From the cell containing the given text, extract its center point as [x, y] coordinate. 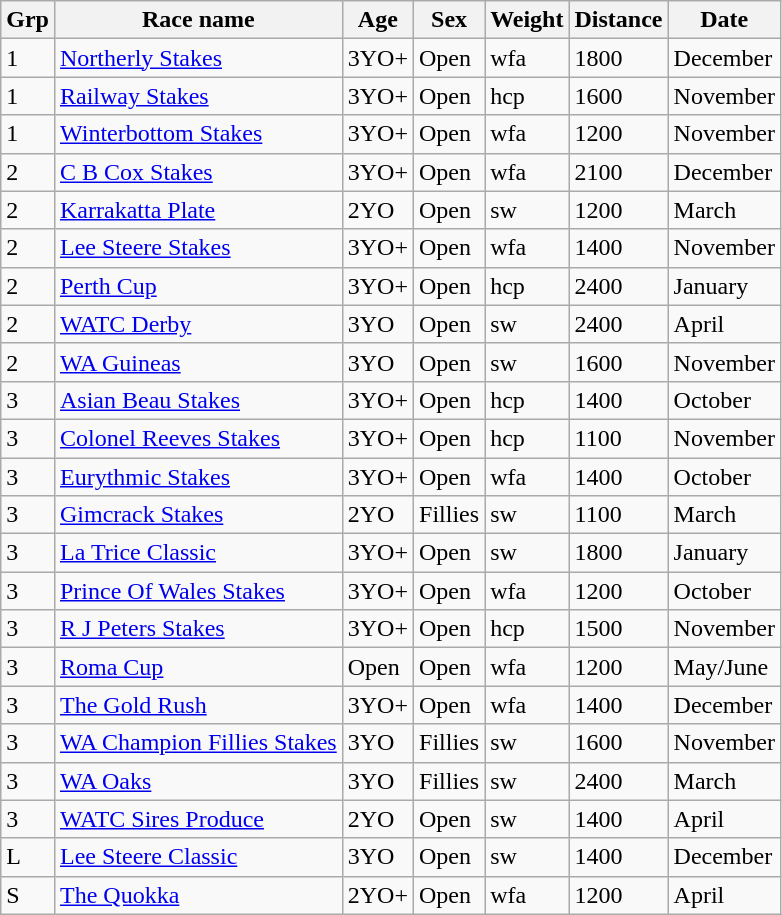
La Trice Classic [198, 553]
WATC Derby [198, 324]
WATC Sires Produce [198, 819]
2YO+ [378, 895]
L [28, 857]
WA Oaks [198, 781]
WA Champion Fillies Stakes [198, 743]
May/June [724, 667]
Lee Steere Stakes [198, 248]
2100 [618, 172]
C B Cox Stakes [198, 172]
Gimcrack Stakes [198, 515]
WA Guineas [198, 362]
Eurythmic Stakes [198, 477]
Lee Steere Classic [198, 857]
Winterbottom Stakes [198, 134]
The Gold Rush [198, 705]
Roma Cup [198, 667]
Weight [527, 20]
Perth Cup [198, 286]
Grp [28, 20]
Sex [450, 20]
S [28, 895]
Colonel Reeves Stakes [198, 438]
Railway Stakes [198, 96]
Karrakatta Plate [198, 210]
Prince Of Wales Stakes [198, 591]
R J Peters Stakes [198, 629]
Distance [618, 20]
Northerly Stakes [198, 58]
Race name [198, 20]
Date [724, 20]
Asian Beau Stakes [198, 400]
Age [378, 20]
1500 [618, 629]
The Quokka [198, 895]
